Identify which cell holds the provided text, then report its (x, y) central coordinate. 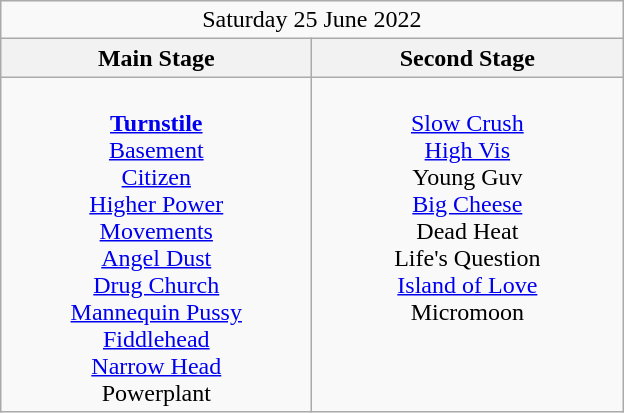
Slow Crush High Vis Young Guv Big Cheese Dead Heat Life's Question Island of Love Micromoon (468, 244)
Turnstile Basement Citizen Higher Power Movements Angel Dust Drug Church Mannequin Pussy Fiddlehead Narrow Head Powerplant (156, 244)
Second Stage (468, 58)
Saturday 25 June 2022 (312, 20)
Main Stage (156, 58)
